From the cell containing the given text, extract its center point as (X, Y) coordinate. 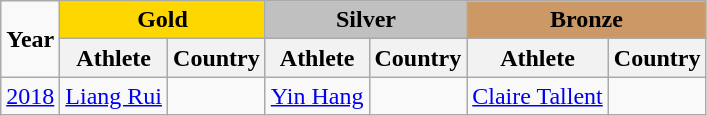
Liang Rui (114, 96)
Year (30, 39)
Silver (366, 20)
Gold (162, 20)
Claire Tallent (538, 96)
Bronze (586, 20)
Yin Hang (317, 96)
2018 (30, 96)
